Identify which cell holds the provided text, then report its (X, Y) central coordinate. 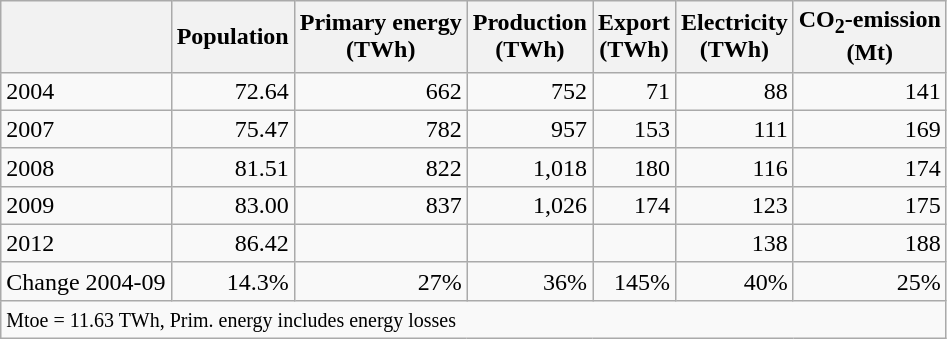
169 (870, 129)
957 (530, 129)
145% (634, 281)
188 (870, 243)
2009 (86, 205)
72.64 (232, 91)
Electricity(TWh) (735, 36)
153 (634, 129)
837 (380, 205)
14.3% (232, 281)
752 (530, 91)
88 (735, 91)
1,026 (530, 205)
Export(TWh) (634, 36)
111 (735, 129)
Population (232, 36)
782 (380, 129)
138 (735, 243)
27% (380, 281)
2008 (86, 167)
36% (530, 281)
CO2-emission(Mt) (870, 36)
123 (735, 205)
81.51 (232, 167)
180 (634, 167)
75.47 (232, 129)
175 (870, 205)
1,018 (530, 167)
Production(TWh) (530, 36)
141 (870, 91)
2007 (86, 129)
83.00 (232, 205)
662 (380, 91)
2012 (86, 243)
25% (870, 281)
116 (735, 167)
40% (735, 281)
Change 2004-09 (86, 281)
71 (634, 91)
Mtoe = 11.63 TWh, Prim. energy includes energy losses (474, 319)
Primary energy(TWh) (380, 36)
822 (380, 167)
2004 (86, 91)
86.42 (232, 243)
